Extract the (X, Y) coordinate from the center of the cell holding the provided text.  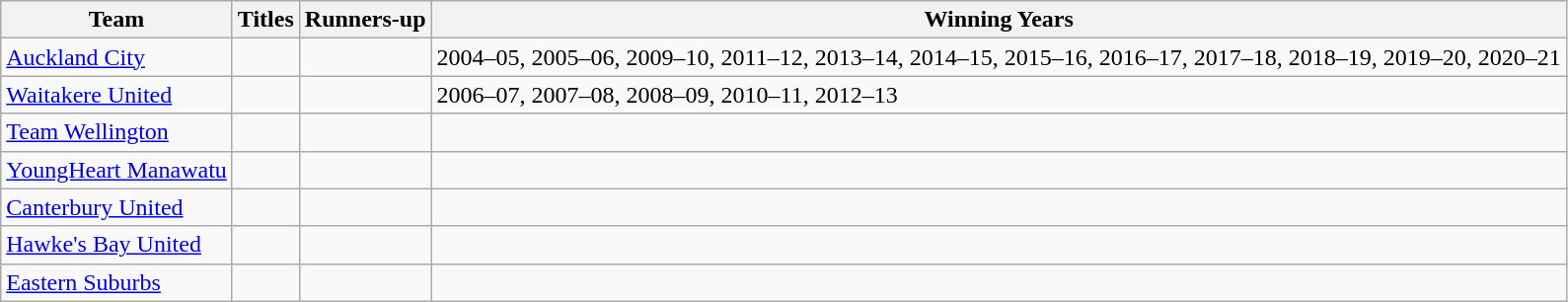
Eastern Suburbs (116, 282)
Auckland City (116, 57)
Canterbury United (116, 207)
2004–05, 2005–06, 2009–10, 2011–12, 2013–14, 2014–15, 2015–16, 2016–17, 2017–18, 2018–19, 2019–20, 2020–21 (999, 57)
Winning Years (999, 20)
Titles (265, 20)
2006–07, 2007–08, 2008–09, 2010–11, 2012–13 (999, 95)
YoungHeart Manawatu (116, 170)
Waitakere United (116, 95)
Team (116, 20)
Hawke's Bay United (116, 245)
Runners-up (365, 20)
Team Wellington (116, 132)
